Determine the [X, Y] coordinate at the center of the cell enclosing the given text.  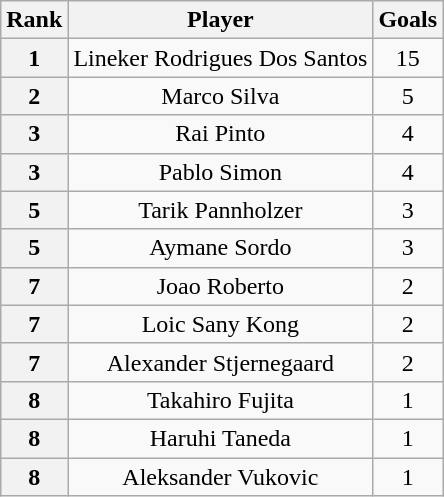
Loic Sany Kong [220, 324]
Haruhi Taneda [220, 438]
Aleksander Vukovic [220, 477]
Marco Silva [220, 96]
Tarik Pannholzer [220, 210]
Player [220, 20]
Pablo Simon [220, 172]
Goals [408, 20]
Takahiro Fujita [220, 400]
Lineker Rodrigues Dos Santos [220, 58]
Rai Pinto [220, 134]
Aymane Sordo [220, 248]
Joao Roberto [220, 286]
Alexander Stjernegaard [220, 362]
Rank [34, 20]
15 [408, 58]
